Return the [X, Y] coordinate for the center point of the cell that contains the specified text.  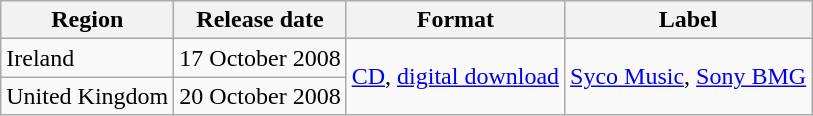
Syco Music, Sony BMG [688, 77]
17 October 2008 [260, 58]
Label [688, 20]
CD, digital download [455, 77]
Ireland [88, 58]
20 October 2008 [260, 96]
Release date [260, 20]
Region [88, 20]
Format [455, 20]
United Kingdom [88, 96]
